Return [x, y] of the center of cell containing provided text 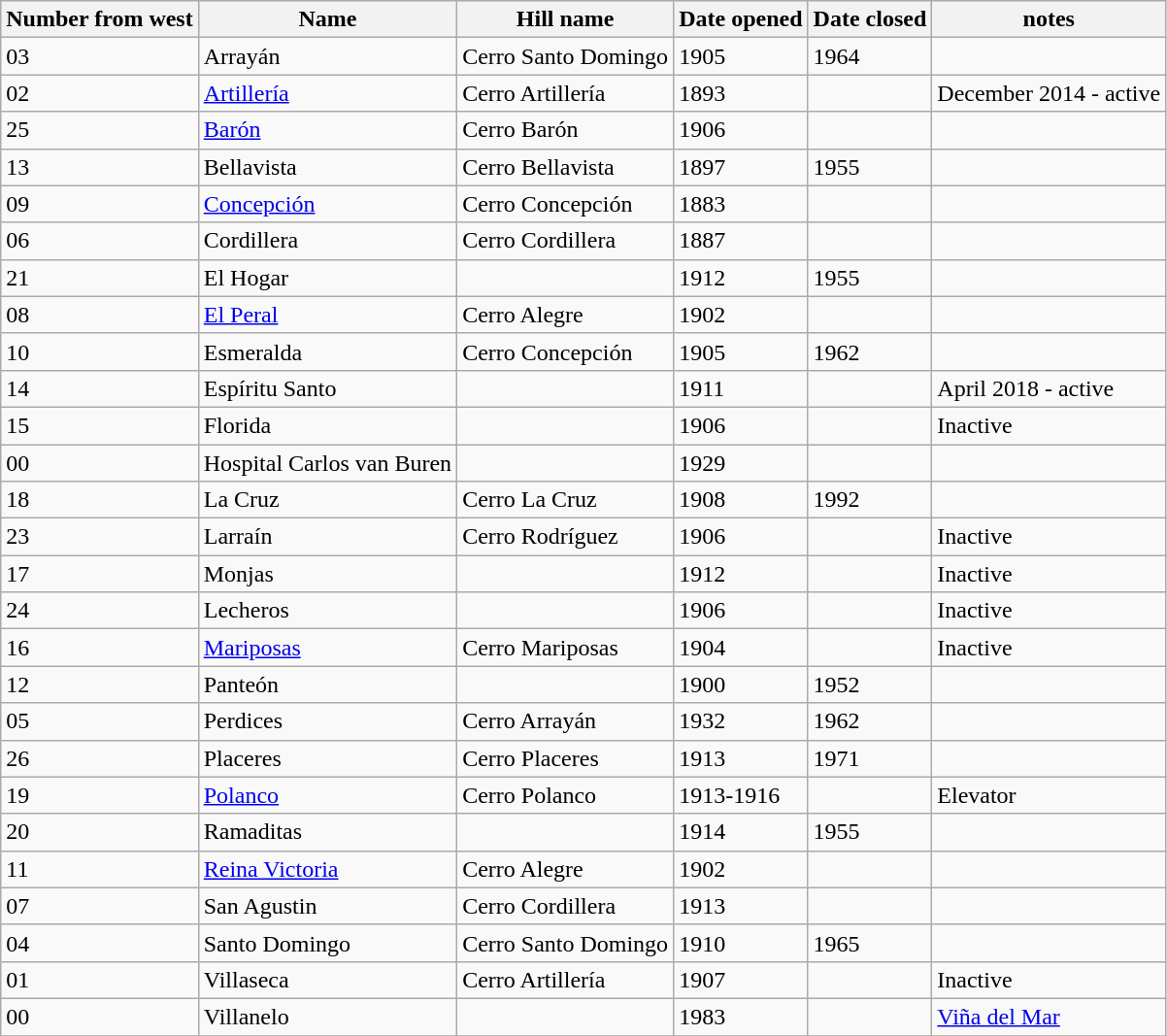
Mariposas [327, 648]
Cerro Placeres [565, 758]
Hill name [565, 19]
Barón [327, 130]
Villanelo [327, 1017]
Hospital Carlos van Buren [327, 463]
07 [99, 906]
03 [99, 56]
20 [99, 832]
23 [99, 537]
11 [99, 869]
06 [99, 241]
1908 [741, 500]
1983 [741, 1017]
Perdices [327, 721]
Viña del Mar [1049, 1017]
14 [99, 388]
18 [99, 500]
1965 [870, 943]
Cerro Bellavista [565, 167]
1913-1916 [741, 795]
05 [99, 721]
Cordillera [327, 241]
1964 [870, 56]
01 [99, 980]
1887 [741, 241]
Cerro Arrayán [565, 721]
Number from west [99, 19]
San Agustin [327, 906]
09 [99, 204]
25 [99, 130]
15 [99, 425]
Panteón [327, 685]
26 [99, 758]
Elevator [1049, 795]
1932 [741, 721]
El Hogar [327, 278]
April 2018 - active [1049, 388]
Ramaditas [327, 832]
Concepción [327, 204]
1910 [741, 943]
1907 [741, 980]
10 [99, 351]
19 [99, 795]
Arrayán [327, 56]
21 [99, 278]
24 [99, 611]
1897 [741, 167]
1929 [741, 463]
Date closed [870, 19]
04 [99, 943]
Larraín [327, 537]
1992 [870, 500]
notes [1049, 19]
17 [99, 574]
1914 [741, 832]
Placeres [327, 758]
Reina Victoria [327, 869]
Polanco [327, 795]
Espíritu Santo [327, 388]
Villaseca [327, 980]
Bellavista [327, 167]
1952 [870, 685]
Cerro Mariposas [565, 648]
Monjas [327, 574]
Name [327, 19]
1971 [870, 758]
1900 [741, 685]
Esmeralda [327, 351]
16 [99, 648]
Lecheros [327, 611]
08 [99, 315]
1893 [741, 93]
Date opened [741, 19]
December 2014 - active [1049, 93]
Cerro Rodríguez [565, 537]
El Peral [327, 315]
1904 [741, 648]
La Cruz [327, 500]
Artillería [327, 93]
Cerro La Cruz [565, 500]
1883 [741, 204]
13 [99, 167]
Cerro Barón [565, 130]
Santo Domingo [327, 943]
Cerro Polanco [565, 795]
02 [99, 93]
12 [99, 685]
Florida [327, 425]
1911 [741, 388]
